Identify which cell holds the provided text, then report its (X, Y) central coordinate. 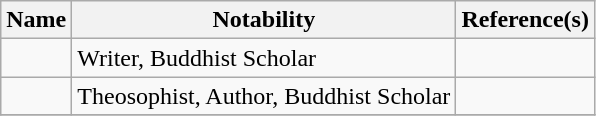
Notability (264, 20)
Theosophist, Author, Buddhist Scholar (264, 96)
Reference(s) (526, 20)
Name (36, 20)
Writer, Buddhist Scholar (264, 58)
